From the cell containing the given text, extract its center point as (x, y) coordinate. 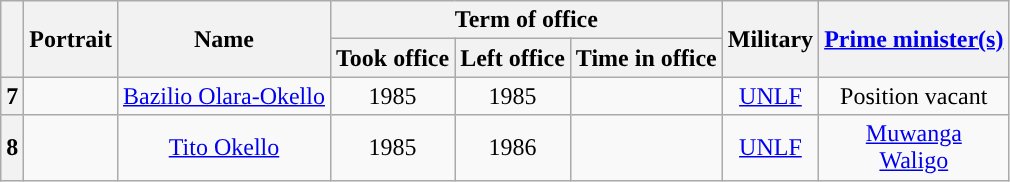
Military (770, 39)
Prime minister(s) (914, 39)
1986 (513, 148)
Time in office (646, 58)
Left office (513, 58)
7 (12, 96)
Tito Okello (224, 148)
Term of office (526, 20)
Portrait (71, 39)
Name (224, 39)
Took office (392, 58)
MuwangaWaligo (914, 148)
8 (12, 148)
Position vacant (914, 96)
Bazilio Olara-Okello (224, 96)
